Detect which cell encompasses the target text, then output its (X, Y) center coordinate. 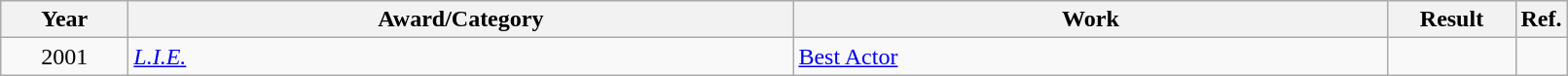
Result (1452, 19)
Best Actor (1090, 57)
2001 (64, 57)
Ref. (1542, 19)
L.I.E. (461, 57)
Year (64, 19)
Work (1090, 19)
Award/Category (461, 19)
